Detect which cell encompasses the target text, then output its (X, Y) center coordinate. 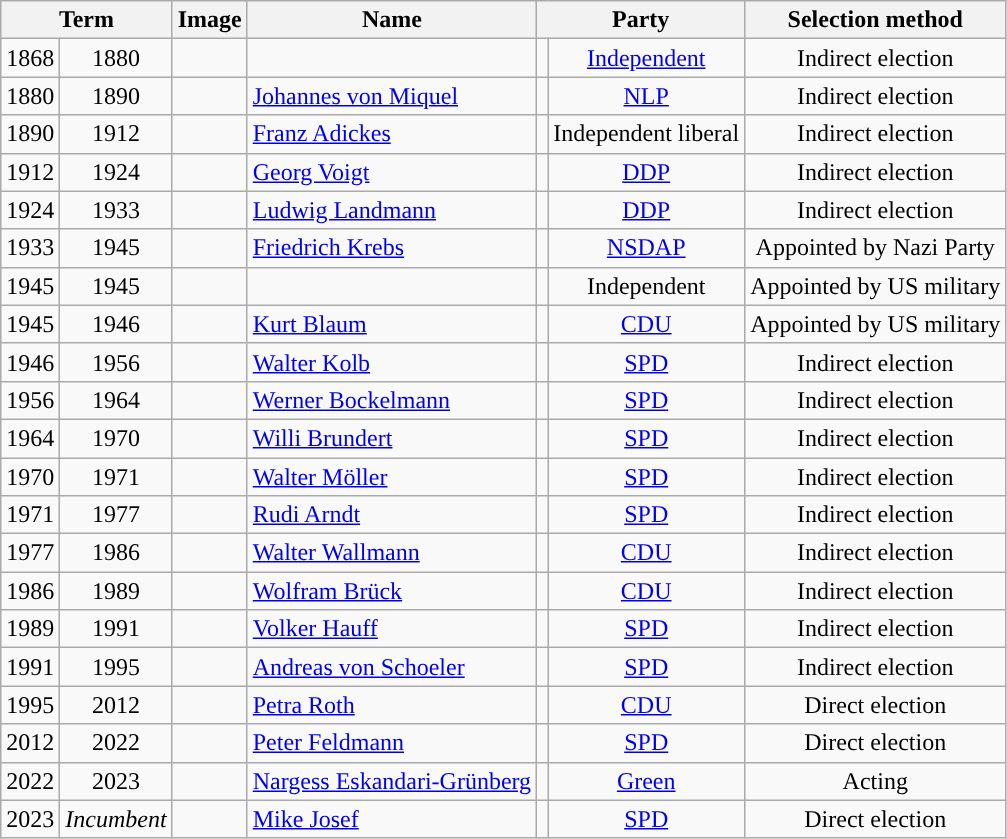
Willi Brundert (392, 438)
Acting (876, 781)
Incumbent (116, 819)
Selection method (876, 20)
Johannes von Miquel (392, 96)
Franz Adickes (392, 134)
Friedrich Krebs (392, 248)
Peter Feldmann (392, 743)
Wolfram Brück (392, 591)
Green (646, 781)
Walter Möller (392, 477)
Appointed by Nazi Party (876, 248)
Kurt Blaum (392, 324)
NLP (646, 96)
Volker Hauff (392, 629)
Party (641, 20)
Georg Voigt (392, 172)
Image (210, 20)
Ludwig Landmann (392, 210)
Nargess Eskandari-Grünberg (392, 781)
Independent liberal (646, 134)
1868 (30, 58)
Walter Kolb (392, 362)
Werner Bockelmann (392, 400)
NSDAP (646, 248)
Term (86, 20)
Rudi Arndt (392, 515)
Andreas von Schoeler (392, 667)
Mike Josef (392, 819)
Name (392, 20)
Walter Wallmann (392, 553)
Petra Roth (392, 705)
